Capture the cell that displays the provided text and extract its (X, Y) central coordinate. 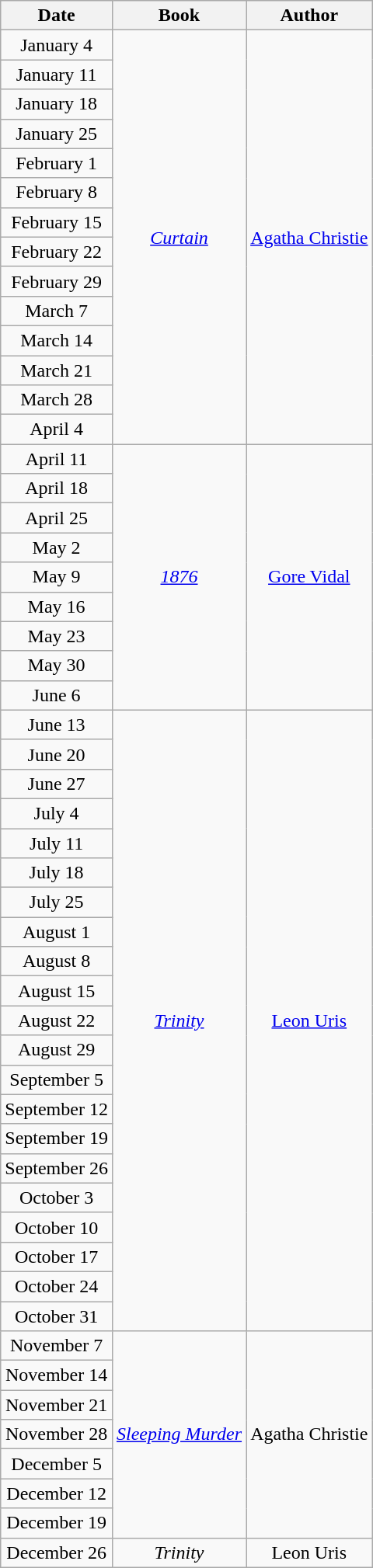
April 18 (57, 488)
February 29 (57, 281)
January 25 (57, 134)
November 14 (57, 1375)
July 4 (57, 813)
June 13 (57, 725)
October 31 (57, 1316)
Sleeping Murder (179, 1434)
August 22 (57, 1020)
July 25 (57, 902)
August 8 (57, 961)
August 29 (57, 1050)
May 9 (57, 577)
September 5 (57, 1080)
May 23 (57, 636)
June 27 (57, 784)
Author (309, 16)
March 21 (57, 370)
December 26 (57, 1552)
March 7 (57, 311)
June 20 (57, 754)
December 19 (57, 1523)
Curtain (179, 238)
January 18 (57, 104)
August 1 (57, 932)
February 15 (57, 222)
October 3 (57, 1198)
January 11 (57, 75)
March 14 (57, 340)
July 11 (57, 843)
February 8 (57, 193)
August 15 (57, 991)
February 22 (57, 252)
April 11 (57, 459)
February 1 (57, 163)
March 28 (57, 400)
Date (57, 16)
November 28 (57, 1434)
October 24 (57, 1286)
July 18 (57, 873)
September 19 (57, 1139)
December 5 (57, 1464)
December 12 (57, 1493)
September 12 (57, 1109)
Book (179, 16)
May 16 (57, 607)
November 7 (57, 1346)
April 25 (57, 518)
Gore Vidal (309, 578)
April 4 (57, 429)
May 2 (57, 548)
October 17 (57, 1257)
June 6 (57, 695)
September 26 (57, 1168)
May 30 (57, 666)
January 4 (57, 45)
October 10 (57, 1227)
1876 (179, 578)
November 21 (57, 1405)
